Identify which cell holds the provided text, then report its [x, y] central coordinate. 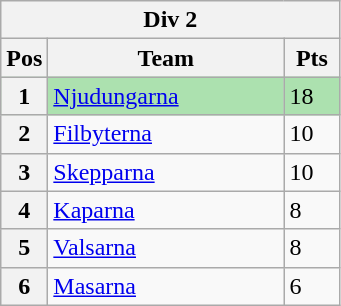
Team [166, 58]
Filbyterna [166, 134]
1 [24, 96]
4 [24, 210]
2 [24, 134]
Masarna [166, 286]
Pts [312, 58]
5 [24, 248]
Div 2 [170, 20]
18 [312, 96]
3 [24, 172]
Kaparna [166, 210]
Pos [24, 58]
Valsarna [166, 248]
Njudungarna [166, 96]
Skepparna [166, 172]
